Find where the given text appears and provide that cell's center as (x, y) coordinate. 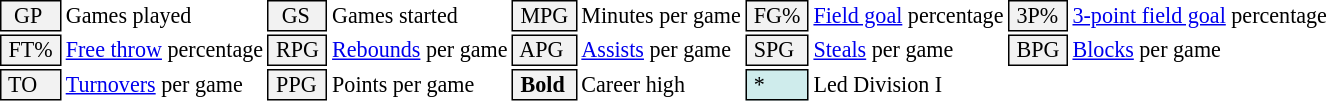
TO (30, 85)
GS (298, 16)
FT% (30, 50)
PPG (298, 85)
Free throw percentage (164, 50)
3P% (1038, 16)
Minutes per game (661, 16)
Points per game (420, 85)
Games started (420, 16)
Rebounds per game (420, 50)
BPG (1038, 50)
Turnovers per game (164, 85)
MPG (544, 16)
SPG (777, 50)
APG (544, 50)
Bold (544, 85)
Steals per game (908, 50)
Games played (164, 16)
Led Division I (908, 85)
Career high (661, 85)
Assists per game (661, 50)
GP (30, 16)
* (777, 85)
Field goal percentage (908, 16)
FG% (777, 16)
RPG (298, 50)
